Determine the (x, y) coordinate at the center of the cell enclosing the given text.  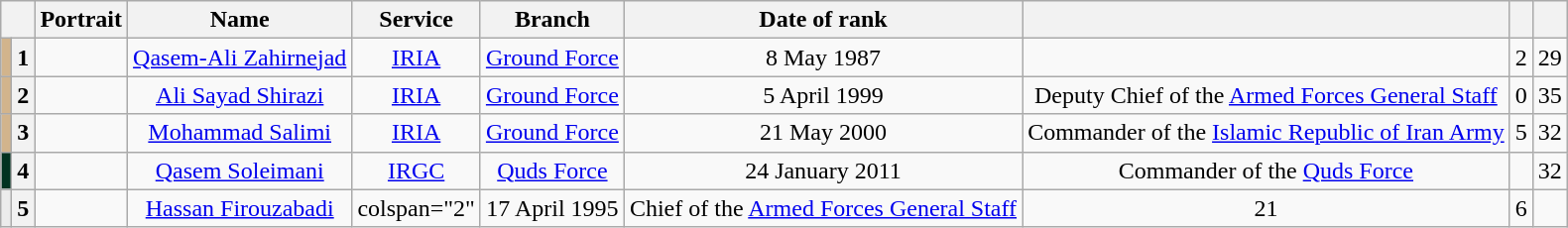
21 May 2000 (823, 133)
Deputy Chief of the Armed Forces General Staff (1266, 95)
Commander of the Islamic Republic of Iran Army (1266, 133)
4 (24, 171)
3 (24, 133)
35 (1549, 95)
1 (24, 57)
Portrait (81, 20)
21 (1266, 208)
17 April 1995 (551, 208)
Branch (551, 20)
Service (417, 20)
8 May 1987 (823, 57)
29 (1549, 57)
IRGC (417, 171)
Hassan Firouzabadi (240, 208)
Ali Sayad Shirazi (240, 95)
Qasem-Ali Zahirnejad (240, 57)
6 (1521, 208)
Mohammad Salimi (240, 133)
0 (1521, 95)
Quds Force (551, 171)
Name (240, 20)
Date of rank (823, 20)
5 April 1999 (823, 95)
Chief of the Armed Forces General Staff (823, 208)
Qasem Soleimani (240, 171)
24 January 2011 (823, 171)
colspan="2" (417, 208)
Commander of the Quds Force (1266, 171)
